Return the [X, Y] coordinate for the center point of the cell that contains the specified text.  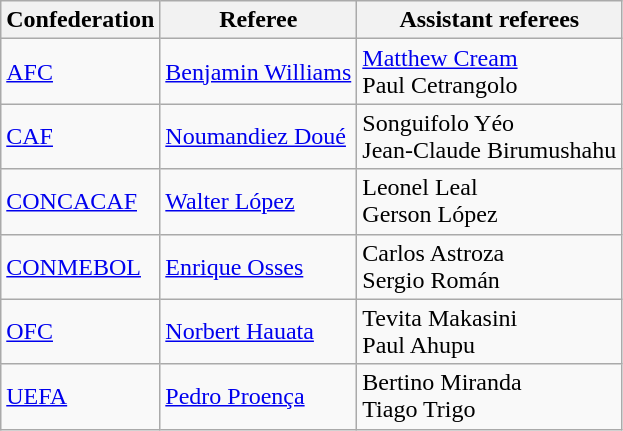
Bertino Miranda Tiago Trigo [490, 396]
Matthew Cream Paul Cetrangolo [490, 72]
Tevita Makasini Paul Ahupu [490, 332]
Confederation [80, 20]
Leonel Leal Gerson López [490, 202]
AFC [80, 72]
CONMEBOL [80, 266]
Noumandiez Doué [258, 136]
Walter López [258, 202]
Benjamin Williams [258, 72]
Carlos Astroza Sergio Román [490, 266]
Assistant referees [490, 20]
Pedro Proença [258, 396]
OFC [80, 332]
CONCACAF [80, 202]
Enrique Osses [258, 266]
CAF [80, 136]
UEFA [80, 396]
Referee [258, 20]
Songuifolo Yéo Jean-Claude Birumushahu [490, 136]
Norbert Hauata [258, 332]
